Locate the cell with the specified text and output its [x, y] center coordinate. 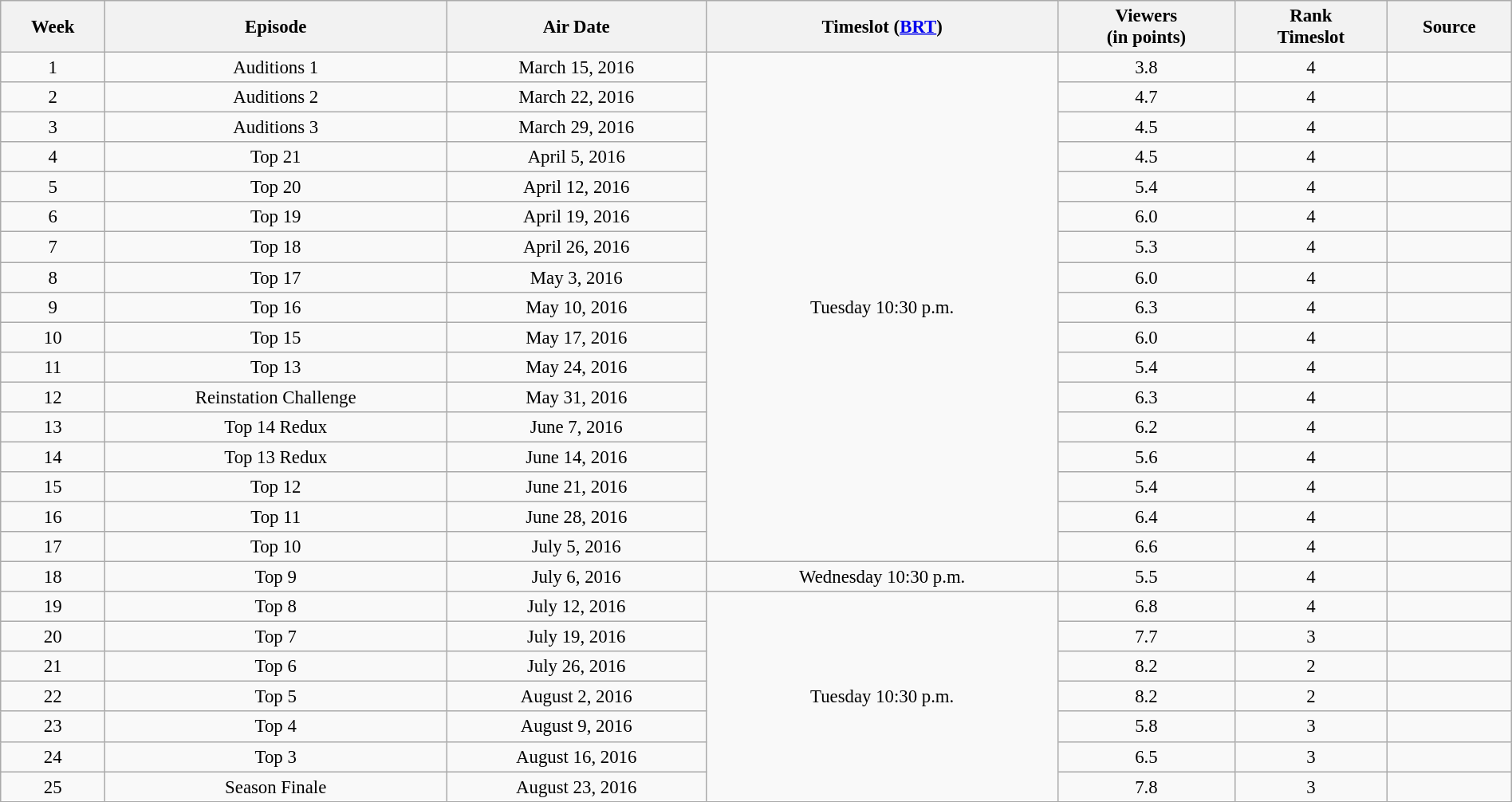
Top 13 Redux [276, 457]
June 14, 2016 [577, 457]
Top 17 [276, 277]
25 [53, 787]
10 [53, 337]
April 12, 2016 [577, 187]
May 3, 2016 [577, 277]
24 [53, 757]
11 [53, 367]
20 [53, 637]
7.7 [1147, 637]
May 24, 2016 [577, 367]
14 [53, 457]
22 [53, 697]
Top 21 [276, 157]
7.8 [1147, 787]
5 [53, 187]
July 12, 2016 [577, 607]
Season Finale [276, 787]
July 26, 2016 [577, 666]
April 26, 2016 [577, 247]
Top 5 [276, 697]
April 5, 2016 [577, 157]
Auditions 2 [276, 97]
Reinstation Challenge [276, 397]
May 10, 2016 [577, 307]
August 23, 2016 [577, 787]
Top 11 [276, 517]
6.6 [1147, 547]
Top 4 [276, 727]
Top 9 [276, 577]
Week [53, 27]
Timeslot (BRT) [882, 27]
Viewers(in points) [1147, 27]
August 2, 2016 [577, 697]
May 31, 2016 [577, 397]
21 [53, 666]
6 [53, 218]
March 22, 2016 [577, 97]
July 5, 2016 [577, 547]
5.8 [1147, 727]
March 29, 2016 [577, 128]
April 19, 2016 [577, 218]
5.5 [1147, 577]
18 [53, 577]
Top 13 [276, 367]
June 7, 2016 [577, 427]
9 [53, 307]
6.4 [1147, 517]
Top 19 [276, 218]
5.6 [1147, 457]
8 [53, 277]
12 [53, 397]
13 [53, 427]
1 [53, 68]
Top 7 [276, 637]
Top 18 [276, 247]
23 [53, 727]
August 16, 2016 [577, 757]
17 [53, 547]
3.8 [1147, 68]
6.2 [1147, 427]
Top 8 [276, 607]
June 28, 2016 [577, 517]
Top 10 [276, 547]
Auditions 1 [276, 68]
6.8 [1147, 607]
Top 16 [276, 307]
July 6, 2016 [577, 577]
May 17, 2016 [577, 337]
August 9, 2016 [577, 727]
RankTimeslot [1311, 27]
6.5 [1147, 757]
15 [53, 487]
19 [53, 607]
March 15, 2016 [577, 68]
4.7 [1147, 97]
5.3 [1147, 247]
Episode [276, 27]
Top 14 Redux [276, 427]
7 [53, 247]
Air Date [577, 27]
Top 20 [276, 187]
Top 15 [276, 337]
Wednesday 10:30 p.m. [882, 577]
July 19, 2016 [577, 637]
16 [53, 517]
June 21, 2016 [577, 487]
Source [1450, 27]
Top 12 [276, 487]
Top 6 [276, 666]
Auditions 3 [276, 128]
Top 3 [276, 757]
